Provide the (X, Y) coordinate of the cell's center where the given text is located.  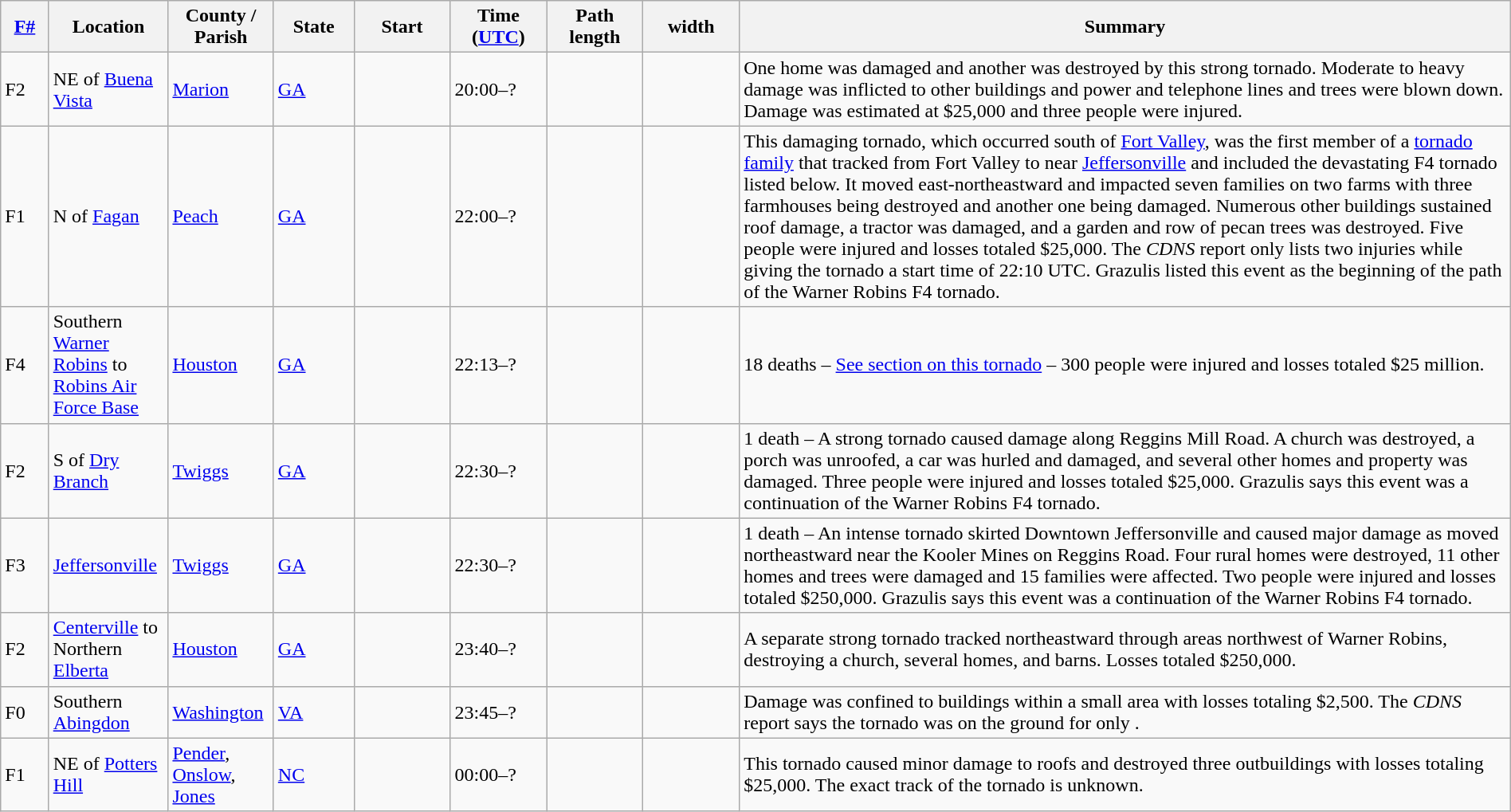
Pender, Onslow, Jones (221, 775)
Washington (221, 712)
Location (108, 27)
22:00–? (499, 217)
Path length (595, 27)
County / Parish (221, 27)
00:00–? (499, 775)
Marion (221, 89)
Summary (1125, 27)
NE of Potters Hill (108, 775)
Damage was confined to buildings within a small area with losses totaling $2,500. The CDNS report says the tornado was on the ground for only . (1125, 712)
23:45–? (499, 712)
22:13–? (499, 365)
Jeffersonville (108, 566)
20:00–? (499, 89)
23:40–? (499, 649)
NE of Buena Vista (108, 89)
S of Dry Branch (108, 470)
18 deaths – See section on this tornado – 300 people were injured and losses totaled $25 million. (1125, 365)
Time (UTC) (499, 27)
F# (25, 27)
This tornado caused minor damage to roofs and destroyed three outbuildings with losses totaling $25,000. The exact track of the tornado is unknown. (1125, 775)
width (692, 27)
Peach (221, 217)
State (314, 27)
NC (314, 775)
Start (402, 27)
F0 (25, 712)
VA (314, 712)
Southern Abingdon (108, 712)
F3 (25, 566)
Southern Warner Robins to Robins Air Force Base (108, 365)
F4 (25, 365)
N of Fagan (108, 217)
Centerville to Northern Elberta (108, 649)
